Locate the cell with the specified text and output its [X, Y] center coordinate. 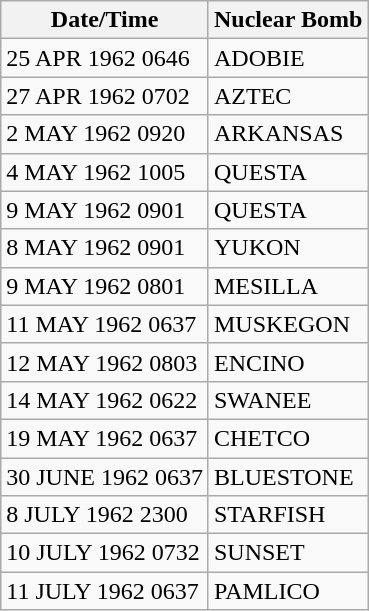
10 JULY 1962 0732 [105, 553]
ARKANSAS [288, 134]
STARFISH [288, 515]
YUKON [288, 248]
BLUESTONE [288, 477]
PAMLICO [288, 591]
ENCINO [288, 362]
CHETCO [288, 438]
11 JULY 1962 0637 [105, 591]
19 MAY 1962 0637 [105, 438]
Date/Time [105, 20]
MUSKEGON [288, 324]
9 MAY 1962 0801 [105, 286]
14 MAY 1962 0622 [105, 400]
4 MAY 1962 1005 [105, 172]
AZTEC [288, 96]
MESILLA [288, 286]
Nuclear Bomb [288, 20]
2 MAY 1962 0920 [105, 134]
12 MAY 1962 0803 [105, 362]
30 JUNE 1962 0637 [105, 477]
25 APR 1962 0646 [105, 58]
ADOBIE [288, 58]
11 MAY 1962 0637 [105, 324]
SWANEE [288, 400]
SUNSET [288, 553]
27 APR 1962 0702 [105, 96]
8 MAY 1962 0901 [105, 248]
9 MAY 1962 0901 [105, 210]
8 JULY 1962 2300 [105, 515]
